Locate the cell with the specified text and output its [x, y] center coordinate. 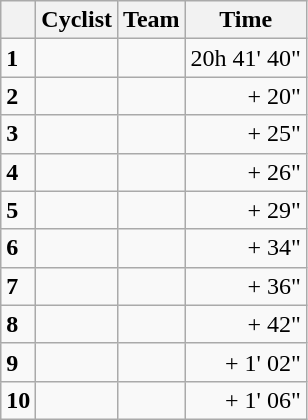
5 [18, 210]
+ 29" [246, 210]
+ 36" [246, 286]
+ 26" [246, 172]
10 [18, 400]
+ 1' 02" [246, 362]
2 [18, 96]
20h 41' 40" [246, 58]
3 [18, 134]
Team [152, 20]
4 [18, 172]
+ 25" [246, 134]
+ 20" [246, 96]
Time [246, 20]
+ 1' 06" [246, 400]
+ 34" [246, 248]
7 [18, 286]
1 [18, 58]
+ 42" [246, 324]
9 [18, 362]
8 [18, 324]
Cyclist [77, 20]
6 [18, 248]
